Return the (X, Y) coordinate for the center point of the cell that contains the specified text.  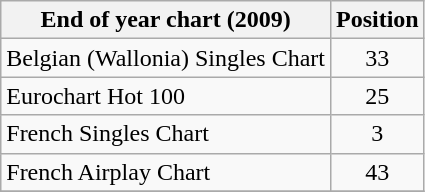
End of year chart (2009) (166, 20)
25 (377, 96)
French Airplay Chart (166, 172)
Belgian (Wallonia) Singles Chart (166, 58)
33 (377, 58)
Eurochart Hot 100 (166, 96)
3 (377, 134)
43 (377, 172)
Position (377, 20)
French Singles Chart (166, 134)
